Locate the cell with the specified text and output its [X, Y] center coordinate. 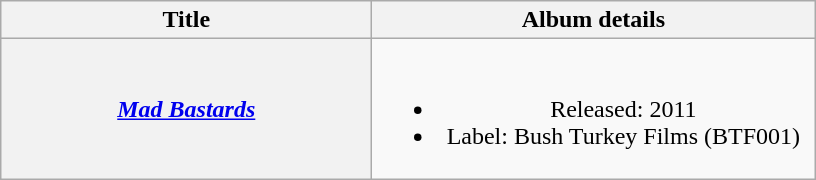
Mad Bastards [186, 109]
Album details [594, 20]
Title [186, 20]
Released: 2011Label: Bush Turkey Films (BTF001) [594, 109]
